Scan for the cell matching the given text and deliver its (X, Y) coordinate at center. 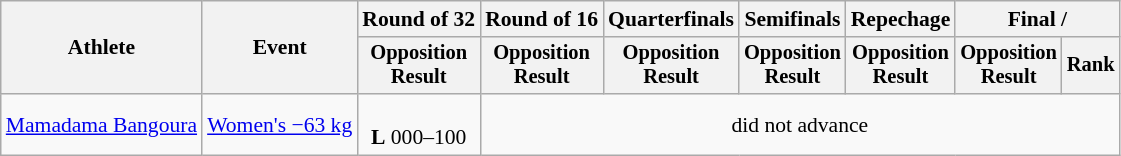
L 000–100 (418, 124)
Rank (1091, 66)
Athlete (102, 48)
did not advance (800, 124)
Round of 32 (418, 19)
Mamadama Bangoura (102, 124)
Round of 16 (542, 19)
Quarterfinals (671, 19)
Event (280, 48)
Women's −63 kg (280, 124)
Final / (1037, 19)
Semifinals (792, 19)
Repechage (901, 19)
